Locate the cell with the specified text and output its (x, y) center coordinate. 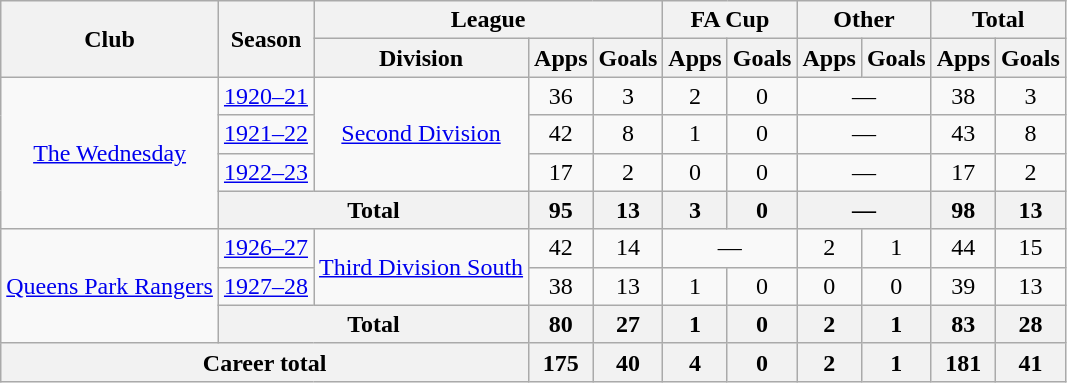
The Wednesday (110, 153)
FA Cup (730, 20)
Club (110, 39)
39 (963, 286)
40 (628, 362)
15 (1031, 248)
83 (963, 324)
Second Division (422, 134)
Division (422, 58)
41 (1031, 362)
175 (561, 362)
27 (628, 324)
1920–21 (266, 96)
98 (963, 210)
Career total (265, 362)
36 (561, 96)
1926–27 (266, 248)
Queens Park Rangers (110, 286)
80 (561, 324)
28 (1031, 324)
44 (963, 248)
League (488, 20)
43 (963, 134)
181 (963, 362)
Other (864, 20)
1927–28 (266, 286)
Season (266, 39)
1922–23 (266, 172)
Third Division South (422, 267)
1921–22 (266, 134)
4 (695, 362)
95 (561, 210)
14 (628, 248)
